From the cell containing the given text, extract its center point as [X, Y] coordinate. 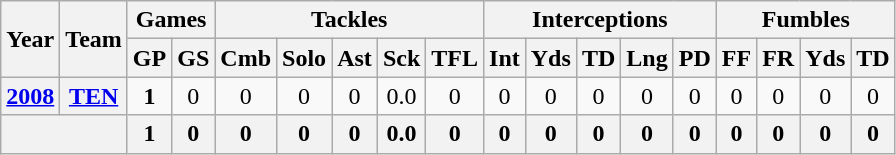
TEN [94, 96]
Interceptions [600, 20]
Lng [647, 58]
Fumbles [806, 20]
Tackles [350, 20]
FR [778, 58]
Ast [355, 58]
GS [194, 58]
TFL [455, 58]
PD [694, 58]
Int [505, 58]
GP [149, 58]
FF [736, 58]
Games [170, 20]
Sck [401, 58]
Team [94, 39]
Cmb [246, 58]
2008 [30, 96]
Year [30, 39]
Solo [304, 58]
